Search for the cell housing the specified text and yield its (X, Y) center coordinate. 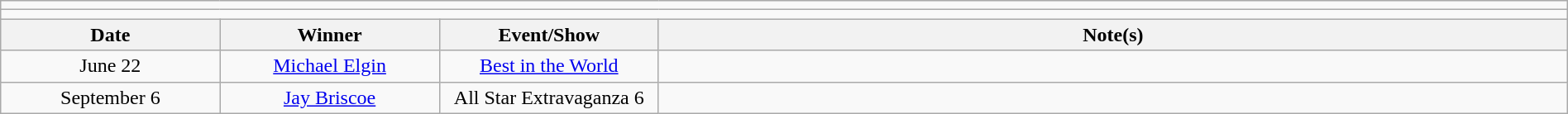
Winner (329, 35)
September 6 (111, 97)
All Star Extravaganza 6 (549, 97)
Event/Show (549, 35)
June 22 (111, 66)
Date (111, 35)
Michael Elgin (329, 66)
Jay Briscoe (329, 97)
Note(s) (1113, 35)
Best in the World (549, 66)
